Return [X, Y] of the center of cell containing provided text 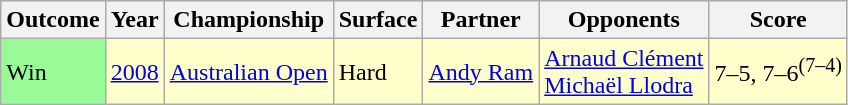
Championship [248, 20]
2008 [134, 72]
Australian Open [248, 72]
Outcome [53, 20]
Arnaud Clément Michaël Llodra [624, 72]
Score [778, 20]
Opponents [624, 20]
Hard [378, 72]
Win [53, 72]
Year [134, 20]
Andy Ram [481, 72]
Partner [481, 20]
Surface [378, 20]
7–5, 7–6(7–4) [778, 72]
